Return the [X, Y] coordinate for the center point of the cell that contains the specified text.  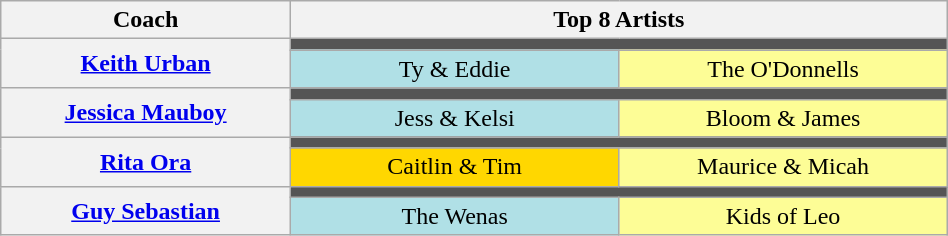
Top 8 Artists [618, 20]
Guy Sebastian [146, 210]
Coach [146, 20]
Caitlin & Tim [454, 167]
Ty & Eddie [454, 69]
Keith Urban [146, 64]
Bloom & James [783, 118]
Jessica Mauboy [146, 112]
The O'Donnells [783, 69]
Kids of Leo [783, 216]
The Wenas [454, 216]
Rita Ora [146, 162]
Jess & Kelsi [454, 118]
Maurice & Micah [783, 167]
